Provide the (x, y) coordinate of the cell's center where the given text is located.  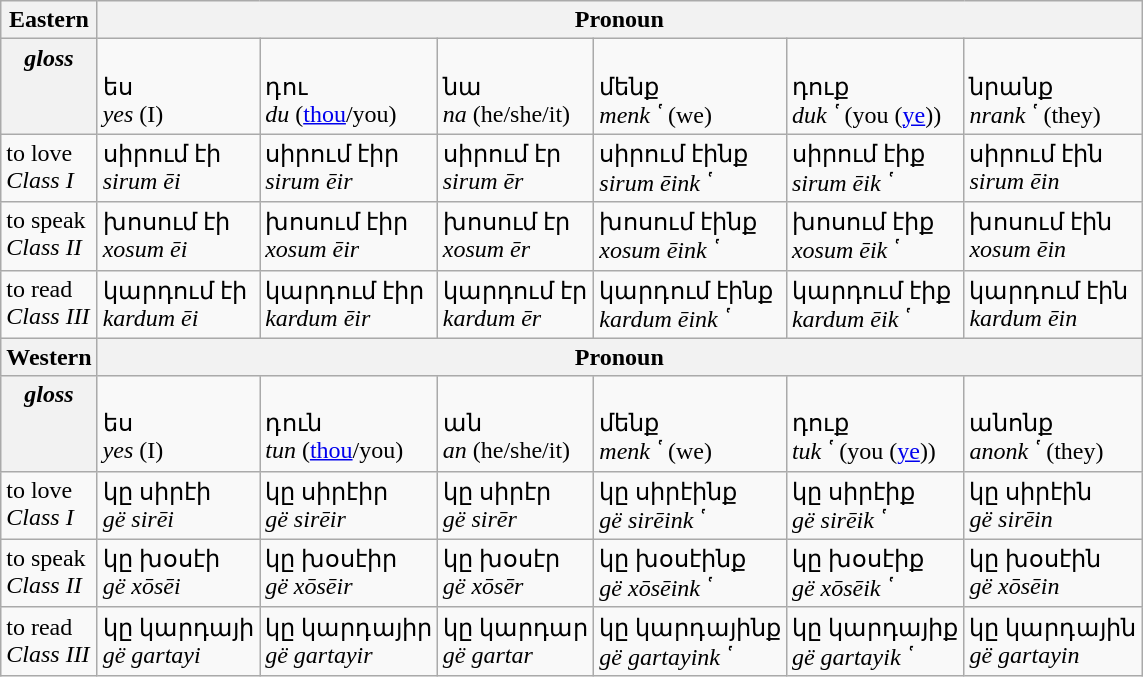
դուքtuk῾ (you (ye)) (875, 424)
կը կարդայիքgë gartayik῾ (875, 641)
կը սիրէինքgë sirēink῾ (690, 505)
խոսում էիրxosum ēir (349, 236)
սիրում էիրsirum ēir (349, 168)
խոսում էիxosum ēi (178, 236)
խոսում էինxosum ēin (1053, 236)
կարդում էիkardum ēi (178, 304)
կը կարդարgë gartar (516, 641)
կը սիրէրgë sirēr (516, 505)
կարդում էիրkardum ēir (349, 304)
կը խօսէինgë xōsēin (1053, 573)
կը խօսէրgë xōsēr (516, 573)
Western (49, 357)
Eastern (49, 20)
կը սիրէիրgë sirēir (349, 505)
կը սիրէիgë sirēi (178, 505)
սիրում էինքsirum ēink῾ (690, 168)
կարդում էինkardum ēin (1053, 304)
սիրում էիsirum ēi (178, 168)
խոսում էիքxosum ēik῾ (875, 236)
դուքduk῾ (you (ye)) (875, 86)
անոնքanonk῾ (they) (1053, 424)
սիրում էիքsirum ēik῾ (875, 168)
խոսում էինքxosum ēink῾ (690, 236)
կը կարդայինքgë gartayink῾ (690, 641)
սիրում էրsirum ēr (516, 168)
կը սիրէինgë sirēin (1053, 505)
խոսում էրxosum ēr (516, 236)
կը խօսէիրgë xōsēir (349, 573)
կը խօսէիքgë xōsēik῾ (875, 573)
կարդում էրkardum ēr (516, 304)
սիրում էինsirum ēin (1053, 168)
դունtun (thou/you) (349, 424)
անan (he/she/it) (516, 424)
կարդում էինքkardum ēink῾ (690, 304)
դուdu (thou/you) (349, 86)
կը կարդայիgë gartayi (178, 641)
նրանքnrank῾ (they) (1053, 86)
կը կարդայինgë gartayin (1053, 641)
կը խօսէինքgë xōsēink῾ (690, 573)
կը խօսէիgë xōsēi (178, 573)
կը կարդայիրgë gartayir (349, 641)
նաna (he/she/it) (516, 86)
կը սիրէիքgë sirēik῾ (875, 505)
կարդում էիքkardum ēik῾ (875, 304)
